Output the [X, Y] coordinate of the center of the cell containing the given text.  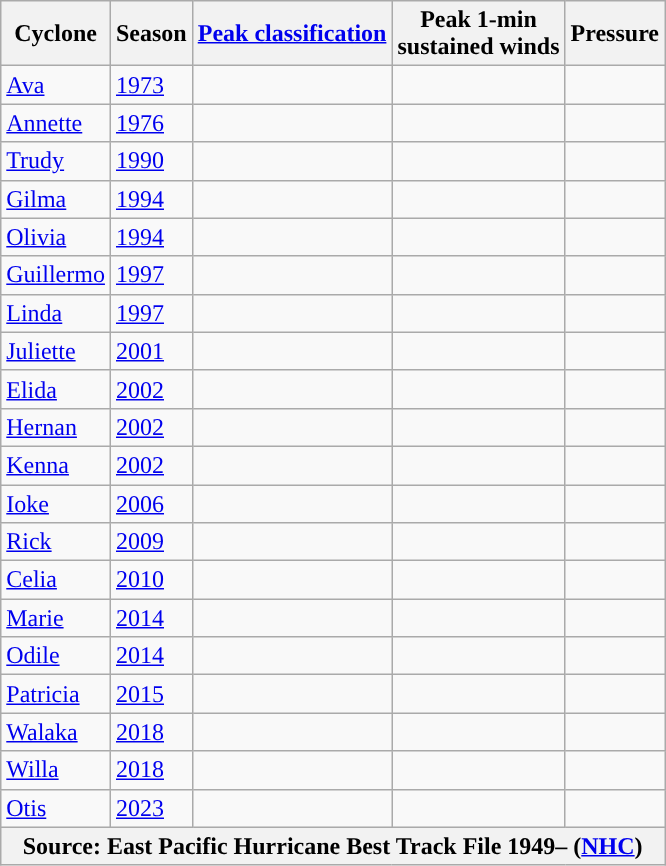
2006 [151, 503]
Pressure [615, 34]
Rick [56, 542]
1973 [151, 85]
Celia [56, 580]
Juliette [56, 351]
1990 [151, 161]
Hernan [56, 427]
Olivia [56, 237]
Gilma [56, 199]
Patricia [56, 694]
Peak classification [292, 34]
2009 [151, 542]
Guillermo [56, 275]
Ioke [56, 503]
Linda [56, 313]
Trudy [56, 161]
Cyclone [56, 34]
1976 [151, 123]
Marie [56, 618]
Source: East Pacific Hurricane Best Track File 1949– (NHC) [333, 846]
Season [151, 34]
Peak 1-minsustained winds [478, 34]
2010 [151, 580]
Annette [56, 123]
2015 [151, 694]
Willa [56, 770]
2001 [151, 351]
Otis [56, 808]
Ava [56, 85]
Odile [56, 656]
Kenna [56, 465]
Walaka [56, 732]
Elida [56, 389]
2023 [151, 808]
